From the cell containing the given text, extract its center point as (X, Y) coordinate. 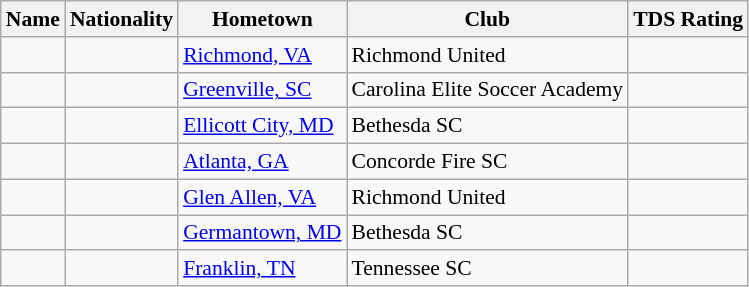
Franklin, TN (262, 269)
Club (487, 19)
Greenville, SC (262, 90)
Name (33, 19)
Germantown, MD (262, 233)
Hometown (262, 19)
Richmond, VA (262, 55)
Concorde Fire SC (487, 162)
Carolina Elite Soccer Academy (487, 90)
Ellicott City, MD (262, 126)
Atlanta, GA (262, 162)
Glen Allen, VA (262, 197)
TDS Rating (688, 19)
Tennessee SC (487, 269)
Nationality (122, 19)
